Capture the cell that displays the provided text and extract its [x, y] central coordinate. 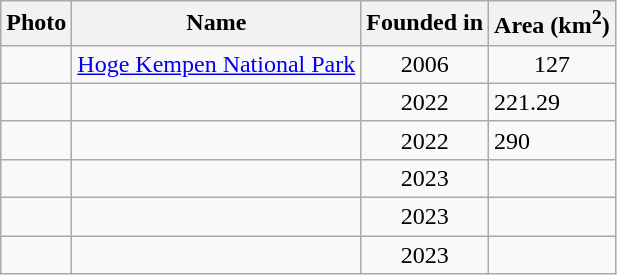
Area (km2) [552, 24]
127 [552, 64]
221.29 [552, 102]
Hoge Kempen National Park [216, 64]
Name [216, 24]
2006 [425, 64]
Founded in [425, 24]
290 [552, 140]
Photo [36, 24]
